Capture the cell that displays the provided text and extract its [x, y] central coordinate. 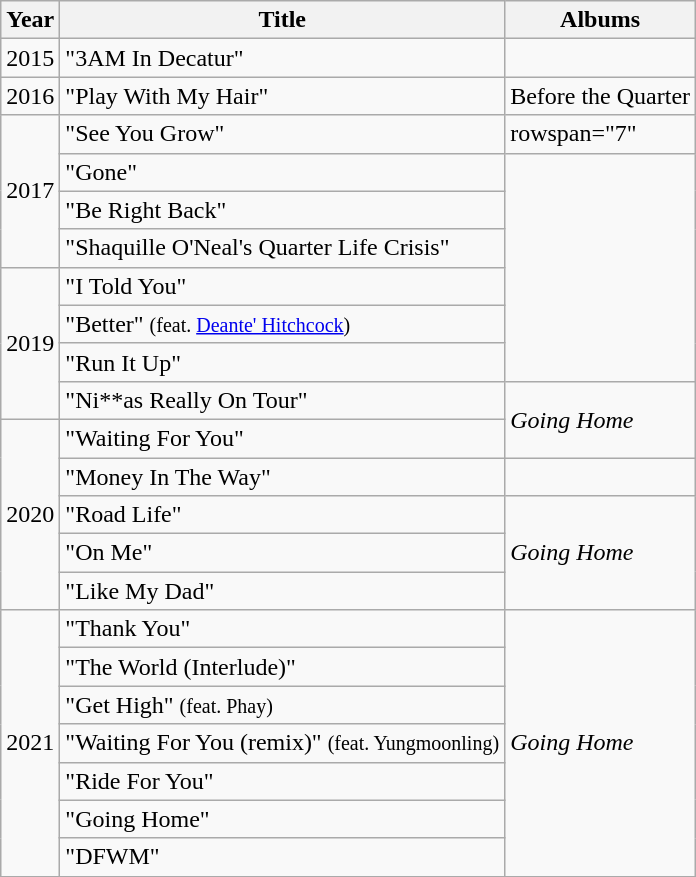
2019 [30, 343]
"Waiting For You (remix)" (feat. Yungmoonling) [282, 743]
"Run It Up" [282, 362]
Title [282, 20]
"Gone" [282, 172]
"See You Grow" [282, 134]
"Waiting For You" [282, 438]
"Thank You" [282, 629]
"Be Right Back" [282, 210]
"Like My Dad" [282, 591]
"3AM In Decatur" [282, 58]
rowspan="7" [600, 134]
"Ni**as Really On Tour" [282, 400]
2020 [30, 514]
2016 [30, 96]
"On Me" [282, 553]
"Shaquille O'Neal's Quarter Life Crisis" [282, 248]
"Ride For You" [282, 781]
"Play With My Hair" [282, 96]
"Get High" (feat. Phay) [282, 705]
2015 [30, 58]
"Better" (feat. Deante' Hitchcock) [282, 324]
"DFWM" [282, 857]
2017 [30, 191]
"Money In The Way" [282, 477]
"I Told You" [282, 286]
"Road Life" [282, 515]
2021 [30, 743]
"The World (Interlude)" [282, 667]
"Going Home" [282, 819]
Before the Quarter [600, 96]
Albums [600, 20]
Year [30, 20]
